For the text-containing cell, return its midpoint in (X, Y) coordinate format. 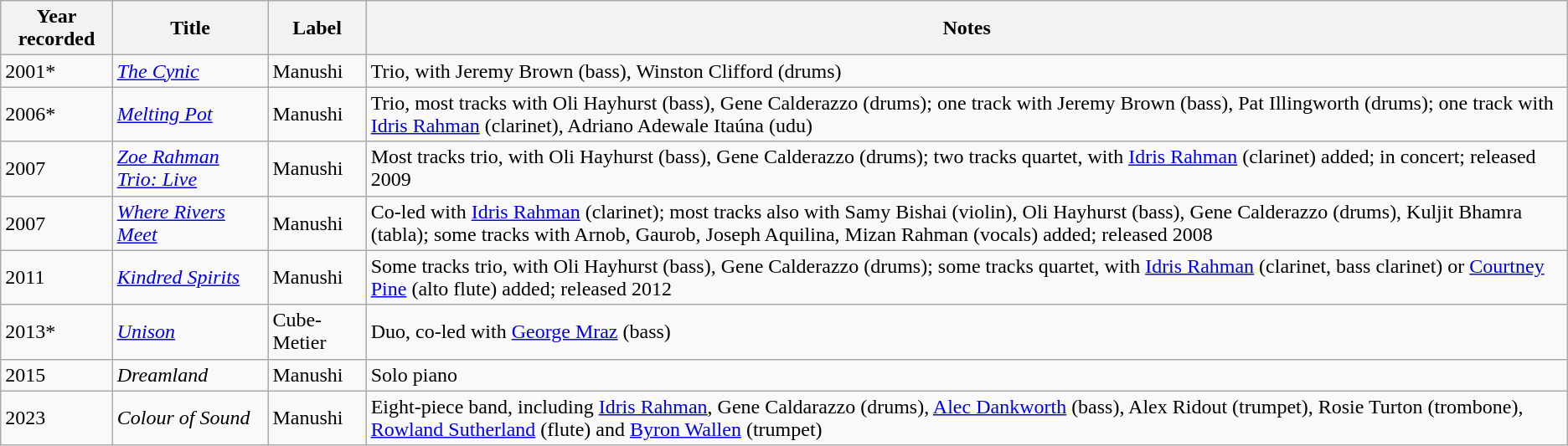
Label (317, 28)
Colour of Sound (190, 418)
Dreamland (190, 375)
Notes (967, 28)
Trio, with Jeremy Brown (bass), Winston Clifford (drums) (967, 71)
2023 (57, 418)
2015 (57, 375)
Cube-Metier (317, 331)
2011 (57, 278)
2006* (57, 114)
Where Rivers Meet (190, 223)
Zoe Rahman Trio: Live (190, 169)
2001* (57, 71)
Unison (190, 331)
Solo piano (967, 375)
Kindred Spirits (190, 278)
The Cynic (190, 71)
Duo, co-led with George Mraz (bass) (967, 331)
Melting Pot (190, 114)
2013* (57, 331)
Title (190, 28)
Year recorded (57, 28)
